For the text-containing cell, return its midpoint in [X, Y] coordinate format. 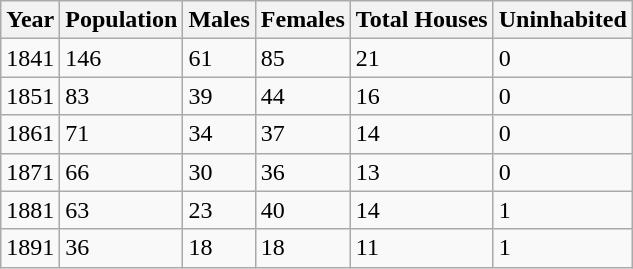
1881 [30, 210]
71 [122, 134]
Uninhabited [562, 20]
21 [422, 58]
1861 [30, 134]
63 [122, 210]
146 [122, 58]
40 [302, 210]
Year [30, 20]
11 [422, 248]
1841 [30, 58]
23 [219, 210]
37 [302, 134]
83 [122, 96]
Population [122, 20]
34 [219, 134]
13 [422, 172]
30 [219, 172]
1871 [30, 172]
61 [219, 58]
1851 [30, 96]
16 [422, 96]
39 [219, 96]
1891 [30, 248]
Females [302, 20]
Males [219, 20]
66 [122, 172]
Total Houses [422, 20]
85 [302, 58]
44 [302, 96]
